Pinpoint the cell where the given text exists, returning its [X, Y] midpoint coordinate. 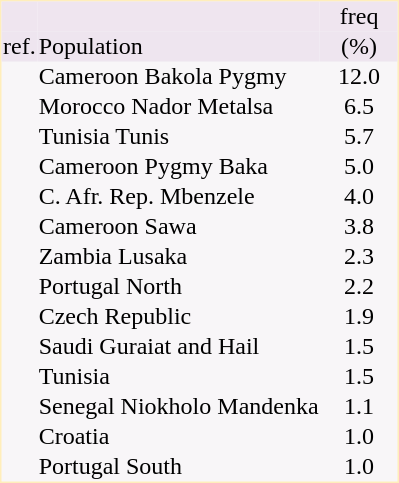
Tunisia [178, 377]
C. Afr. Rep. Mbenzele [178, 197]
Morocco Nador Metalsa [178, 107]
Cameroon Bakola Pygmy [178, 77]
1.9 [359, 317]
5.0 [359, 167]
Population [178, 47]
Saudi Guraiat and Hail [178, 347]
Zambia Lusaka [178, 257]
ref. [20, 47]
Croatia [178, 437]
(%) [359, 47]
3.8 [359, 227]
6.5 [359, 107]
Cameroon Pygmy Baka [178, 167]
2.3 [359, 257]
Portugal North [178, 287]
1.1 [359, 407]
Cameroon Sawa [178, 227]
2.2 [359, 287]
5.7 [359, 137]
freq [359, 17]
Portugal South [178, 467]
Tunisia Tunis [178, 137]
Senegal Niokholo Mandenka [178, 407]
Czech Republic [178, 317]
12.0 [359, 77]
4.0 [359, 197]
